Output the [X, Y] coordinate of the center of the cell containing the given text.  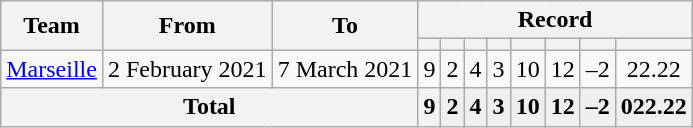
7 March 2021 [345, 69]
Team [52, 26]
From [187, 26]
Record [555, 20]
022.22 [654, 107]
To [345, 26]
Total [210, 107]
2 February 2021 [187, 69]
22.22 [654, 69]
Marseille [52, 69]
